Return [x, y] of the center of cell containing provided text 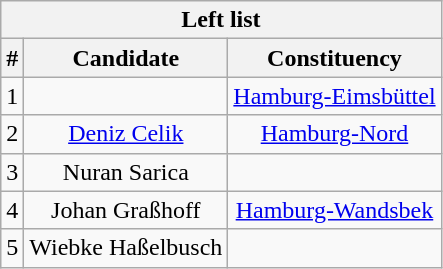
Hamburg-Wandsbek [334, 210]
3 [12, 172]
Deniz Celik [126, 134]
# [12, 58]
Wiebke Haßelbusch [126, 248]
1 [12, 96]
Constituency [334, 58]
Hamburg-Nord [334, 134]
Johan Graßhoff [126, 210]
4 [12, 210]
Hamburg-Eimsbüttel [334, 96]
2 [12, 134]
Nuran Sarica [126, 172]
Candidate [126, 58]
Left list [221, 20]
5 [12, 248]
